Extract the [x, y] coordinate from the center of the cell holding the provided text.  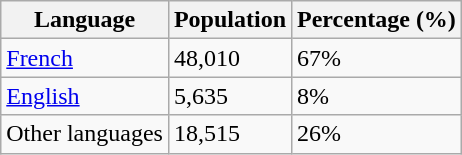
Percentage (%) [377, 20]
Population [230, 20]
English [85, 96]
Language [85, 20]
8% [377, 96]
26% [377, 134]
18,515 [230, 134]
67% [377, 58]
Other languages [85, 134]
French [85, 58]
5,635 [230, 96]
48,010 [230, 58]
